Scan for the cell matching the given text and deliver its (X, Y) coordinate at center. 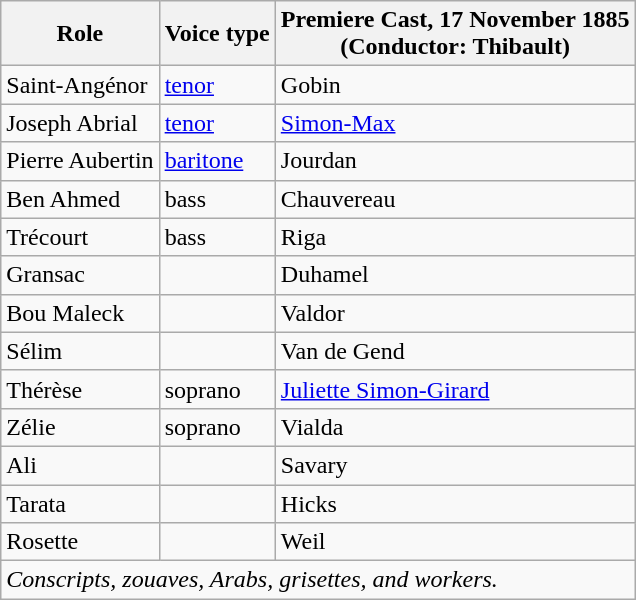
Weil (455, 542)
Voice type (217, 34)
Jourdan (455, 161)
Rosette (80, 542)
Hicks (455, 503)
Simon-Max (455, 123)
Chauvereau (455, 199)
Duhamel (455, 275)
Van de Gend (455, 351)
Conscripts, zouaves, Arabs, grisettes, and workers. (318, 580)
Role (80, 34)
Ben Ahmed (80, 199)
Zélie (80, 427)
Trécourt (80, 237)
Premiere Cast, 17 November 1885(Conductor: Thibault) (455, 34)
Savary (455, 465)
Bou Maleck (80, 313)
Pierre Aubertin (80, 161)
Saint-Angénor (80, 85)
Joseph Abrial (80, 123)
baritone (217, 161)
Thérèse (80, 389)
Gransac (80, 275)
Gobin (455, 85)
Sélim (80, 351)
Vialda (455, 427)
Tarata (80, 503)
Juliette Simon-Girard (455, 389)
Ali (80, 465)
Valdor (455, 313)
Riga (455, 237)
